Find where the given text appears and provide that cell's center as (x, y) coordinate. 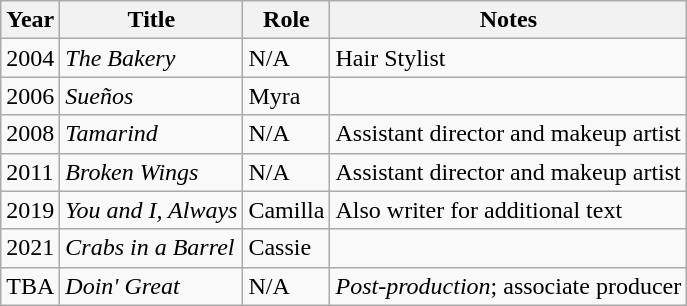
2011 (30, 172)
Year (30, 20)
Tamarind (152, 134)
Sueños (152, 96)
Post-production; associate producer (508, 286)
You and I, Always (152, 210)
Doin' Great (152, 286)
Role (286, 20)
Camilla (286, 210)
2004 (30, 58)
Crabs in a Barrel (152, 248)
Myra (286, 96)
Notes (508, 20)
TBA (30, 286)
2021 (30, 248)
Hair Stylist (508, 58)
The Bakery (152, 58)
2008 (30, 134)
Also writer for additional text (508, 210)
Cassie (286, 248)
Broken Wings (152, 172)
2019 (30, 210)
Title (152, 20)
2006 (30, 96)
